For the text-containing cell, return its midpoint in (X, Y) coordinate format. 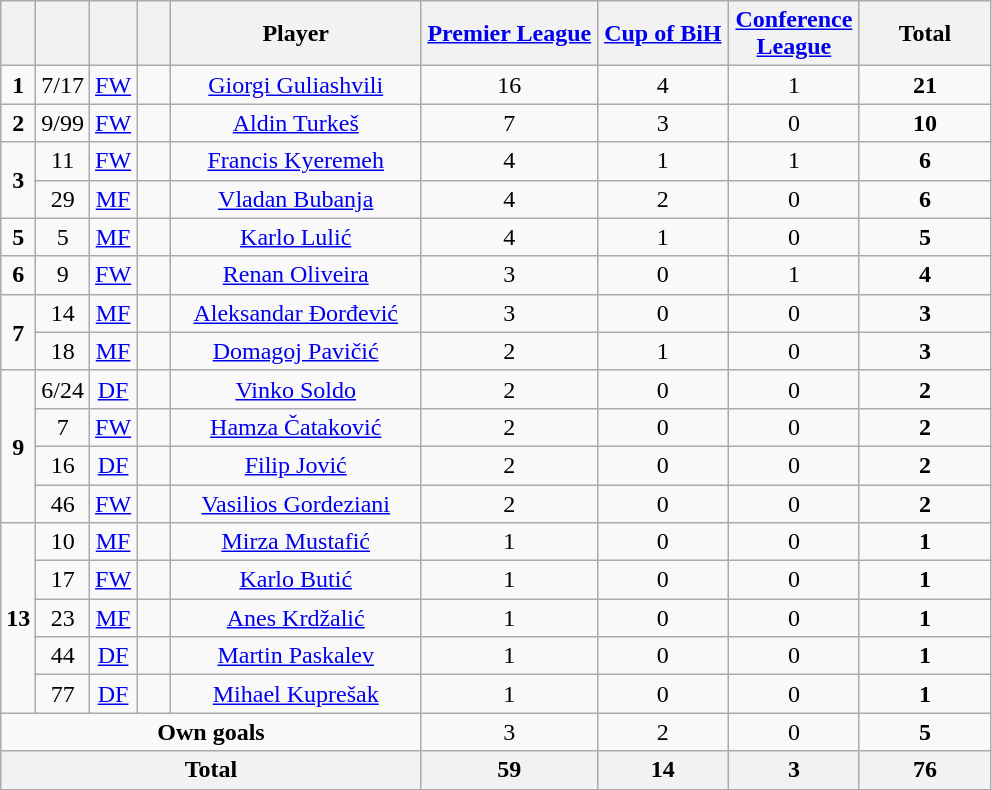
44 (63, 656)
Mirza Mustafić (296, 542)
Karlo Butić (296, 580)
Martin Paskalev (296, 656)
77 (63, 694)
59 (509, 770)
Anes Krdžalić (296, 618)
Own goals (211, 732)
Vladan Bubanja (296, 199)
Vasilios Gordeziani (296, 503)
21 (924, 85)
Renan Oliveira (296, 275)
Giorgi Guliashvili (296, 85)
13 (18, 618)
Filip Jović (296, 465)
11 (63, 161)
17 (63, 580)
7/17 (63, 85)
Player (296, 34)
Francis Kyeremeh (296, 161)
Conference League (794, 34)
6/24 (63, 389)
Aldin Turkeš (296, 123)
9/99 (63, 123)
Hamza Čataković (296, 427)
Karlo Lulić (296, 237)
46 (63, 503)
18 (63, 351)
Vinko Soldo (296, 389)
Mihael Kuprešak (296, 694)
76 (924, 770)
Cup of BiH (662, 34)
23 (63, 618)
Premier League (509, 34)
Aleksandar Đorđević (296, 313)
29 (63, 199)
Domagoj Pavičić (296, 351)
